Extract the [X, Y] coordinate from the center of the cell holding the provided text.  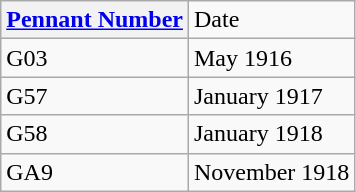
January 1918 [271, 134]
G58 [95, 134]
GA9 [95, 172]
May 1916 [271, 58]
Pennant Number [95, 20]
January 1917 [271, 96]
G03 [95, 58]
November 1918 [271, 172]
G57 [95, 96]
Date [271, 20]
